Identify which cell holds the provided text, then report its [x, y] central coordinate. 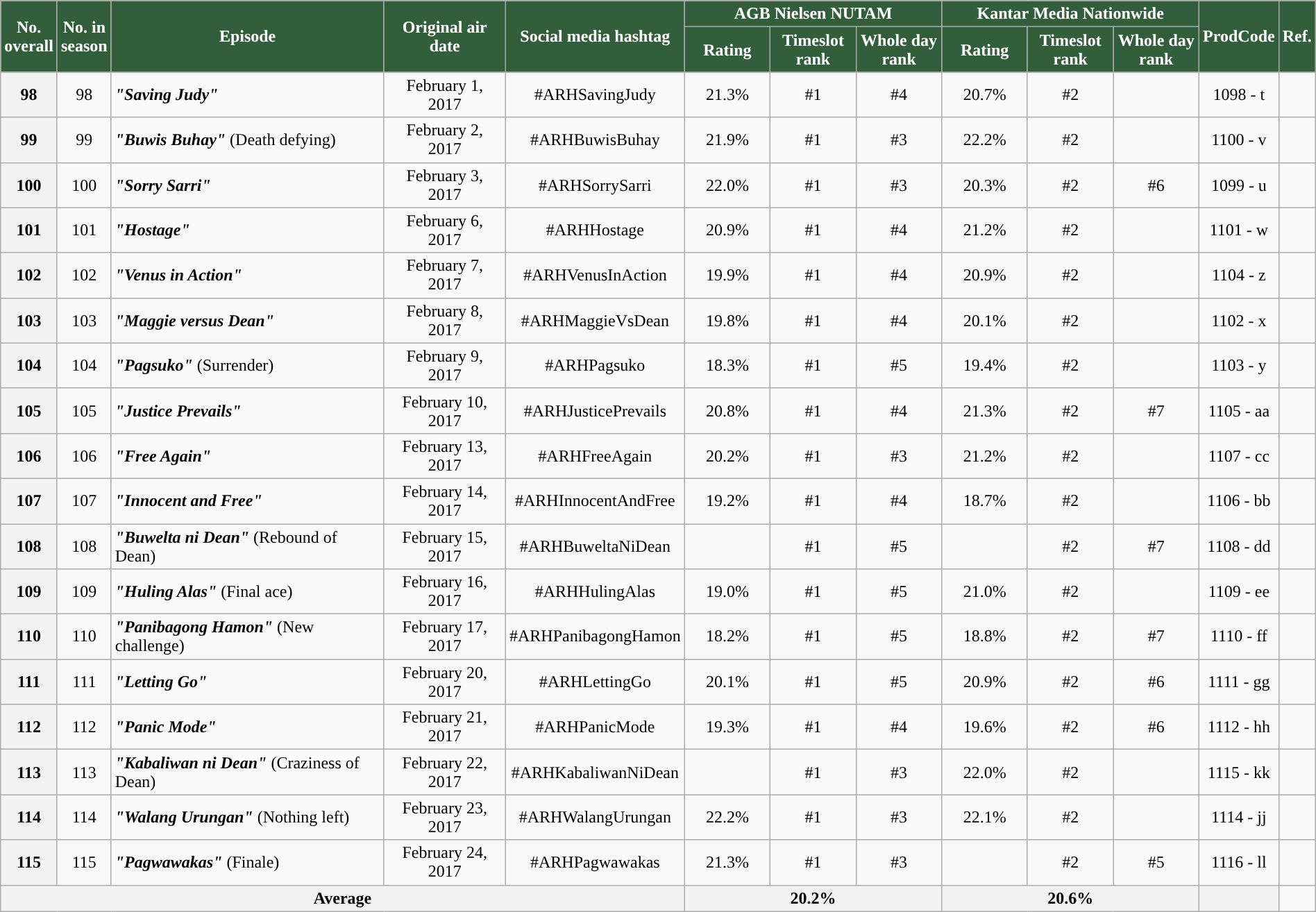
Episode [247, 36]
Kantar Media Nationwide [1070, 14]
"Saving Judy" [247, 94]
1100 - v [1240, 140]
"Buwelta ni Dean" (Rebound of Dean) [247, 546]
#ARHBuweltaNiDean [595, 546]
Social media hashtag [595, 36]
18.7% [985, 501]
ProdCode [1240, 36]
#ARHPanicMode [595, 727]
21.0% [985, 591]
"Pagwawakas" (Finale) [247, 862]
#ARHPagwawakas [595, 862]
#ARHBuwisBuhay [595, 140]
1105 - aa [1240, 411]
21.9% [727, 140]
February 10, 2017 [445, 411]
#ARHPagsuko [595, 365]
"Free Again" [247, 455]
February 15, 2017 [445, 546]
#ARHHostage [595, 230]
20.7% [985, 94]
"Buwis Buhay" (Death defying) [247, 140]
"Letting Go" [247, 682]
1103 - y [1240, 365]
19.4% [985, 365]
February 21, 2017 [445, 727]
18.3% [727, 365]
February 24, 2017 [445, 862]
No. inseason [84, 36]
#ARHPanibagongHamon [595, 637]
"Pagsuko" (Surrender) [247, 365]
22.1% [985, 818]
19.9% [727, 275]
Ref. [1297, 36]
"Sorry Sarri" [247, 185]
"Hostage" [247, 230]
No.overall [29, 36]
February 1, 2017 [445, 94]
#ARHKabaliwanNiDean [595, 772]
1098 - t [1240, 94]
#ARHVenusInAction [595, 275]
#ARHInnocentAndFree [595, 501]
20.6% [1070, 898]
February 14, 2017 [445, 501]
1114 - jj [1240, 818]
#ARHWalangUrungan [595, 818]
19.3% [727, 727]
19.8% [727, 321]
19.6% [985, 727]
#ARHHulingAlas [595, 591]
February 17, 2017 [445, 637]
#ARHSorrySarri [595, 185]
"Maggie versus Dean" [247, 321]
"Panic Mode" [247, 727]
"Kabaliwan ni Dean" (Craziness of Dean) [247, 772]
February 8, 2017 [445, 321]
Average [343, 898]
February 3, 2017 [445, 185]
#ARHLettingGo [595, 682]
1109 - ee [1240, 591]
1104 - z [1240, 275]
February 23, 2017 [445, 818]
1111 - gg [1240, 682]
"Walang Urungan" (Nothing left) [247, 818]
18.2% [727, 637]
"Justice Prevails" [247, 411]
"Innocent and Free" [247, 501]
#ARHSavingJudy [595, 94]
February 16, 2017 [445, 591]
February 2, 2017 [445, 140]
February 7, 2017 [445, 275]
"Huling Alas" (Final ace) [247, 591]
#ARHJusticePrevails [595, 411]
19.2% [727, 501]
1112 - hh [1240, 727]
1106 - bb [1240, 501]
February 20, 2017 [445, 682]
February 6, 2017 [445, 230]
"Venus in Action" [247, 275]
19.0% [727, 591]
#ARHFreeAgain [595, 455]
"Panibagong Hamon" (New challenge) [247, 637]
1102 - x [1240, 321]
February 22, 2017 [445, 772]
1108 - dd [1240, 546]
1101 - w [1240, 230]
#ARHMaggieVsDean [595, 321]
20.8% [727, 411]
February 9, 2017 [445, 365]
1110 - ff [1240, 637]
February 13, 2017 [445, 455]
20.3% [985, 185]
AGB Nielsen NUTAM [813, 14]
1116 - ll [1240, 862]
1099 - u [1240, 185]
Original air date [445, 36]
18.8% [985, 637]
1115 - kk [1240, 772]
1107 - cc [1240, 455]
